Return (X, Y) of the center of cell containing provided text 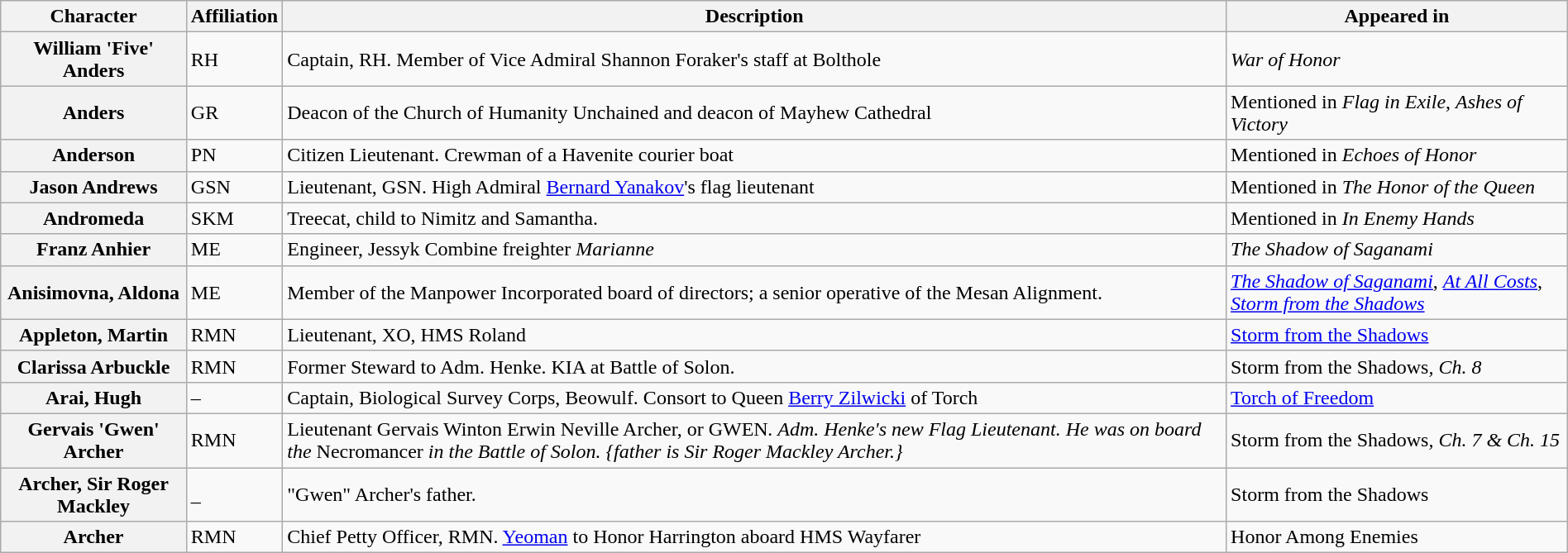
Honor Among Enemies (1398, 537)
Appleton, Martin (94, 335)
"Gwen" Archer's father. (754, 494)
Andromeda (94, 218)
Description (754, 17)
Arai, Hugh (94, 398)
Storm from the Shadows, Ch. 7 & Ch. 15 (1398, 440)
Jason Andrews (94, 187)
Character (94, 17)
Mentioned in Flag in Exile, Ashes of Victory (1398, 112)
GR (234, 112)
Anderson (94, 155)
Torch of Freedom (1398, 398)
GSN (234, 187)
Anders (94, 112)
Storm from the Shadows, Ch. 8 (1398, 366)
Engineer, Jessyk Combine freighter Marianne (754, 250)
Archer, Sir Roger Mackley (94, 494)
The Shadow of Saganami, At All Costs, Storm from the Shadows (1398, 293)
Lieutenant, XO, HMS Roland (754, 335)
Citizen Lieutenant. Crewman of a Havenite courier boat (754, 155)
Chief Petty Officer, RMN. Yeoman to Honor Harrington aboard HMS Wayfarer (754, 537)
Archer (94, 537)
Member of the Manpower Incorporated board of directors; a senior operative of the Mesan Alignment. (754, 293)
Gervais 'Gwen' Archer (94, 440)
Appeared in (1398, 17)
RH (234, 60)
Deacon of the Church of Humanity Unchained and deacon of Mayhew Cathedral (754, 112)
Mentioned in In Enemy Hands (1398, 218)
William 'Five' Anders (94, 60)
Franz Anhier (94, 250)
Captain, Biological Survey Corps, Beowulf. Consort to Queen Berry Zilwicki of Torch (754, 398)
PN (234, 155)
_ (234, 494)
Lieutenant, GSN. High Admiral Bernard Yanakov's flag lieutenant (754, 187)
Affiliation (234, 17)
Mentioned in Echoes of Honor (1398, 155)
War of Honor (1398, 60)
Treecat, child to Nimitz and Samantha. (754, 218)
– (234, 398)
Clarissa Arbuckle (94, 366)
Mentioned in The Honor of the Queen (1398, 187)
Captain, RH. Member of Vice Admiral Shannon Foraker's staff at Bolthole (754, 60)
SKM (234, 218)
Former Steward to Adm. Henke. KIA at Battle of Solon. (754, 366)
Anisimovna, Aldona (94, 293)
The Shadow of Saganami (1398, 250)
